Locate the cell with the specified text and output its (X, Y) center coordinate. 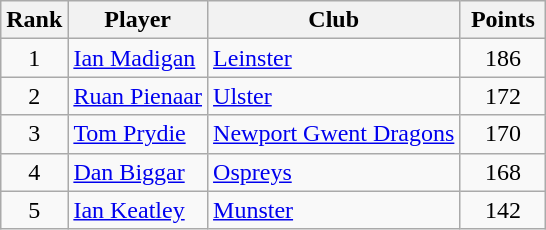
172 (503, 96)
5 (34, 210)
Club (334, 20)
Player (138, 20)
Ospreys (334, 172)
142 (503, 210)
2 (34, 96)
Ian Madigan (138, 58)
3 (34, 134)
Tom Prydie (138, 134)
Rank (34, 20)
Leinster (334, 58)
170 (503, 134)
1 (34, 58)
186 (503, 58)
Munster (334, 210)
Dan Biggar (138, 172)
Ulster (334, 96)
Newport Gwent Dragons (334, 134)
Ian Keatley (138, 210)
Points (503, 20)
Ruan Pienaar (138, 96)
168 (503, 172)
4 (34, 172)
